Return the [x, y] coordinate for the center point of the cell that contains the specified text.  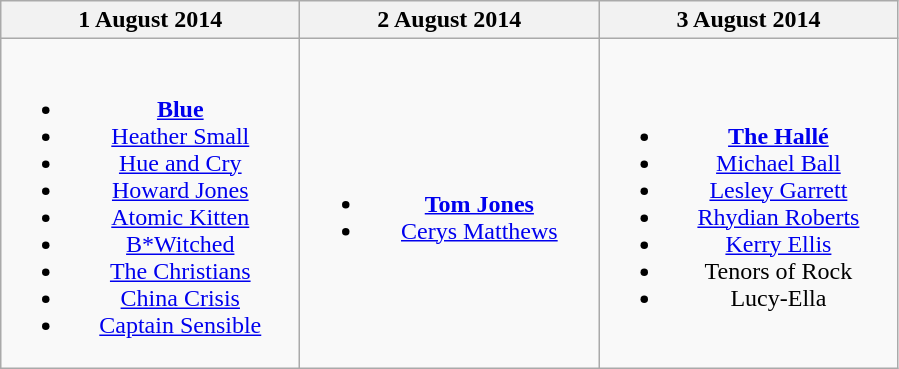
The HalléMichael BallLesley GarrettRhydian RobertsKerry EllisTenors of RockLucy-Ella [748, 204]
1 August 2014 [150, 20]
2 August 2014 [450, 20]
3 August 2014 [748, 20]
BlueHeather SmallHue and CryHoward JonesAtomic KittenB*WitchedThe ChristiansChina CrisisCaptain Sensible [150, 204]
Tom JonesCerys Matthews [450, 204]
